Identify which cell holds the provided text, then report its (X, Y) central coordinate. 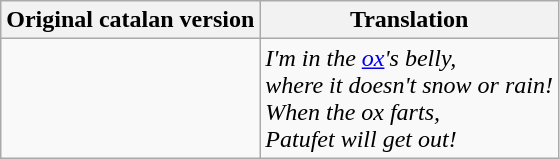
I'm in the ox's belly,where it doesn't snow or rain!When the ox farts,Patufet will get out! (410, 98)
Translation (410, 20)
Original catalan version (130, 20)
